Return the [X, Y] coordinate for the center point of the cell that contains the specified text.  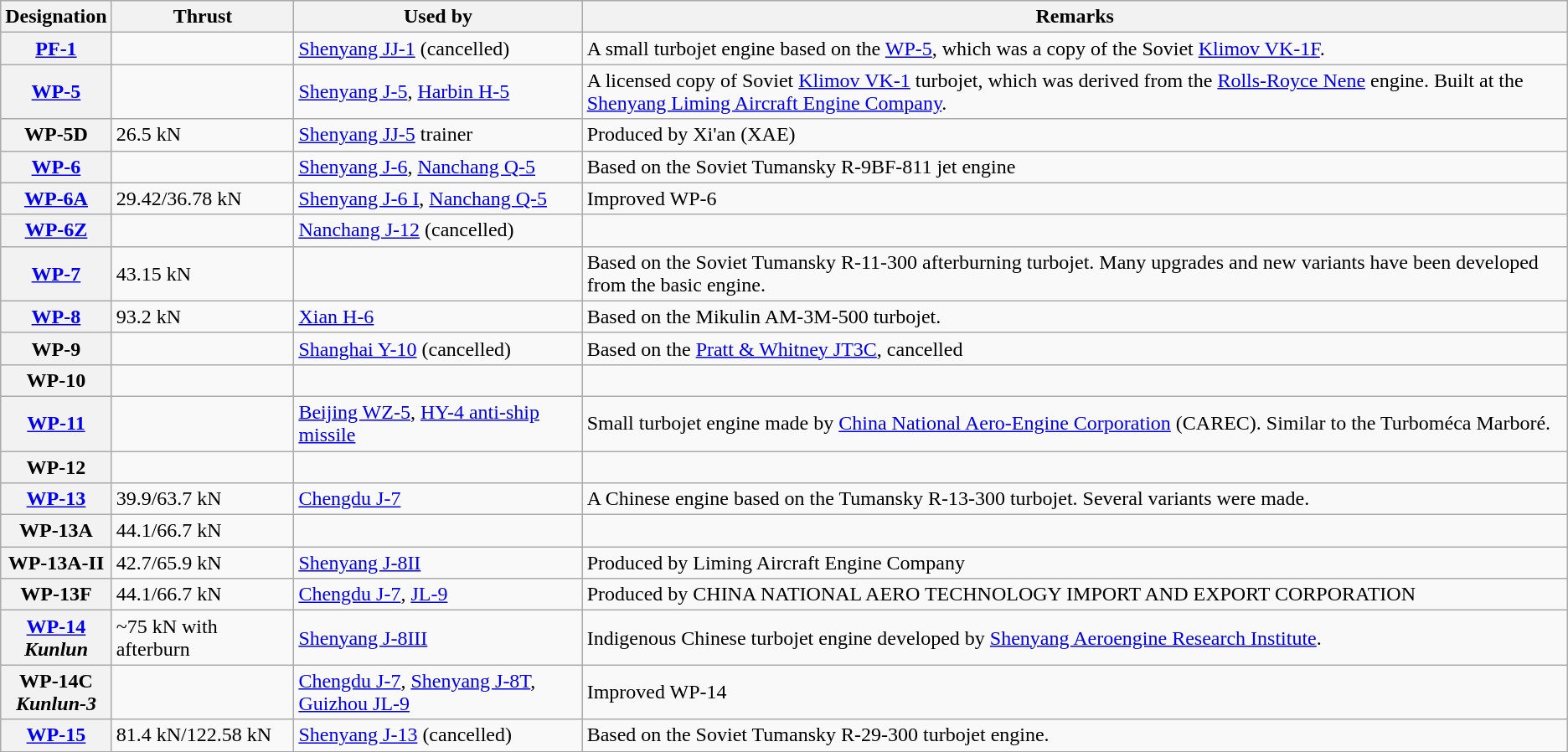
Chengdu J-7, Shenyang J-8T, Guizhou JL-9 [438, 692]
Produced by CHINA NATIONAL AERO TECHNOLOGY IMPORT AND EXPORT CORPORATION [1075, 595]
39.9/63.7 kN [203, 499]
Based on the Pratt & Whitney JT3C, cancelled [1075, 348]
93.2 kN [203, 317]
WP-6Z [56, 230]
WP-15 [56, 735]
Shenyang JJ-1 (cancelled) [438, 49]
WP-10 [56, 380]
Improved WP-14 [1075, 692]
WP-13A-II [56, 563]
Chengdu J-7 [438, 499]
Indigenous Chinese turbojet engine developed by Shenyang Aeroengine Research Institute. [1075, 638]
WP-5 [56, 92]
Based on the Mikulin AM-3M-500 turbojet. [1075, 317]
Remarks [1075, 17]
Used by [438, 17]
81.4 kN/122.58 kN [203, 735]
Xian H-6 [438, 317]
WP-6A [56, 198]
WP-8 [56, 317]
29.42/36.78 kN [203, 198]
A Chinese engine based on the Tumansky R-13-300 turbojet. Several variants were made. [1075, 499]
WP-14CKunlun-3 [56, 692]
Shenyang J-6, Nanchang Q-5 [438, 167]
Shenyang J-8II [438, 563]
Shenyang J-13 (cancelled) [438, 735]
PF-1 [56, 49]
WP-13F [56, 595]
Based on the Soviet Tumansky R-29-300 turbojet engine. [1075, 735]
Thrust [203, 17]
Improved WP-6 [1075, 198]
Shenyang J-6 I, Nanchang Q-5 [438, 198]
Designation [56, 17]
Shenyang J-8III [438, 638]
Based on the Soviet Tumansky R-9BF-811 jet engine [1075, 167]
Shenyang JJ-5 trainer [438, 135]
Produced by Xi'an (XAE) [1075, 135]
Nanchang J-12 (cancelled) [438, 230]
WP-6 [56, 167]
26.5 kN [203, 135]
WP-13 [56, 499]
Small turbojet engine made by China National Aero-Engine Corporation (CAREC). Similar to the Turboméca Marboré. [1075, 424]
Shenyang J-5, Harbin H-5 [438, 92]
Based on the Soviet Tumansky R-11-300 afterburning turbojet. Many upgrades and new variants have been developed from the basic engine. [1075, 273]
WP-7 [56, 273]
WP-5D [56, 135]
WP-9 [56, 348]
43.15 kN [203, 273]
Chengdu J-7, JL-9 [438, 595]
WP-11 [56, 424]
A small turbojet engine based on the WP-5, which was a copy of the Soviet Klimov VK-1F. [1075, 49]
Produced by Liming Aircraft Engine Company [1075, 563]
42.7/65.9 kN [203, 563]
WP-12 [56, 466]
WP-13A [56, 531]
Beijing WZ-5, HY-4 anti-ship missile [438, 424]
WP-14Kunlun [56, 638]
~75 kN with afterburn [203, 638]
Shanghai Y-10 (cancelled) [438, 348]
